Scan for the cell matching the given text and deliver its [X, Y] coordinate at center. 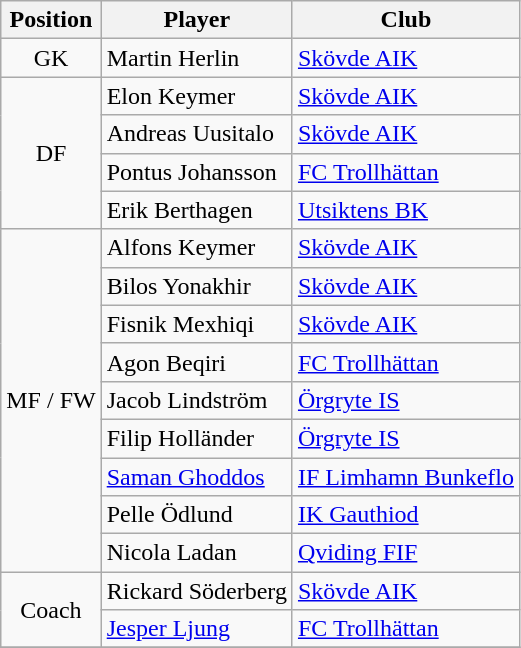
Fisnik Mexhiqi [196, 324]
Pontus Johansson [196, 172]
IF Limhamn Bunkeflo [406, 477]
Alfons Keymer [196, 248]
Coach [51, 610]
Martin Herlin [196, 58]
MF / FW [51, 400]
DF [51, 153]
Jacob Lindström [196, 400]
Utsiktens BK [406, 210]
Agon Beqiri [196, 362]
Player [196, 20]
GK [51, 58]
Elon Keymer [196, 96]
Saman Ghoddos [196, 477]
Pelle Ödlund [196, 515]
Filip Holländer [196, 438]
IK Gauthiod [406, 515]
Erik Berthagen [196, 210]
Jesper Ljung [196, 629]
Club [406, 20]
Nicola Ladan [196, 553]
Andreas Uusitalo [196, 134]
Rickard Söderberg [196, 591]
Position [51, 20]
Qviding FIF [406, 553]
Bilos Yonakhir [196, 286]
